From the cell containing the given text, extract its center point as [x, y] coordinate. 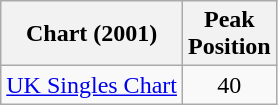
Chart (2001) [92, 34]
PeakPosition [229, 34]
UK Singles Chart [92, 85]
40 [229, 85]
